Determine the (X, Y) coordinate at the center of the cell enclosing the given text.  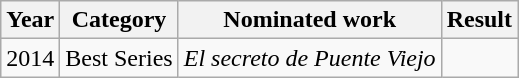
Category (119, 20)
2014 (30, 58)
El secreto de Puente Viejo (310, 58)
Best Series (119, 58)
Result (479, 20)
Nominated work (310, 20)
Year (30, 20)
